Identify which cell holds the provided text, then report its [X, Y] central coordinate. 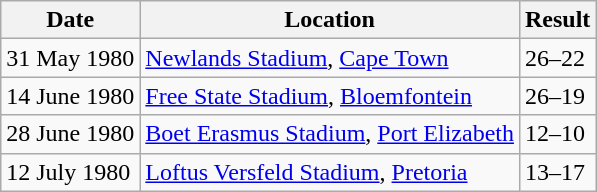
28 June 1980 [70, 134]
Newlands Stadium, Cape Town [330, 58]
12–10 [557, 134]
14 June 1980 [70, 96]
Date [70, 20]
Free State Stadium, Bloemfontein [330, 96]
31 May 1980 [70, 58]
13–17 [557, 172]
12 July 1980 [70, 172]
Boet Erasmus Stadium, Port Elizabeth [330, 134]
26–22 [557, 58]
Location [330, 20]
26–19 [557, 96]
Result [557, 20]
Loftus Versfeld Stadium, Pretoria [330, 172]
